Search for the cell housing the specified text and yield its [x, y] center coordinate. 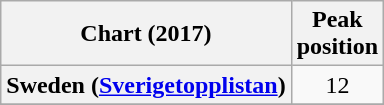
12 [337, 85]
Peakposition [337, 34]
Sweden (Sverigetopplistan) [146, 85]
Chart (2017) [146, 34]
